Locate the cell with the specified text and output its (x, y) center coordinate. 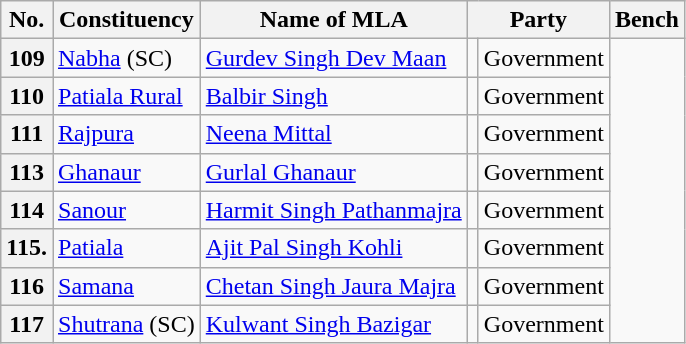
Neena Mittal (334, 134)
Name of MLA (334, 20)
Samana (126, 286)
Kulwant Singh Bazigar (334, 324)
Balbir Singh (334, 96)
Gurdev Singh Dev Maan (334, 58)
Ajit Pal Singh Kohli (334, 248)
Patiala (126, 248)
111 (27, 134)
Party (538, 20)
110 (27, 96)
116 (27, 286)
Bench (646, 20)
113 (27, 172)
No. (27, 20)
Patiala Rural (126, 96)
Sanour (126, 210)
114 (27, 210)
117 (27, 324)
Chetan Singh Jaura Majra (334, 286)
115. (27, 248)
Constituency (126, 20)
Harmit Singh Pathanmajra (334, 210)
Nabha (SC) (126, 58)
109 (27, 58)
Rajpura (126, 134)
Shutrana (SC) (126, 324)
Gurlal Ghanaur (334, 172)
Ghanaur (126, 172)
